Pinpoint the cell where the given text exists, returning its (x, y) midpoint coordinate. 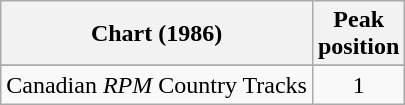
Peakposition (358, 34)
1 (358, 85)
Chart (1986) (157, 34)
Canadian RPM Country Tracks (157, 85)
